Output the [x, y] coordinate of the center of the cell containing the given text.  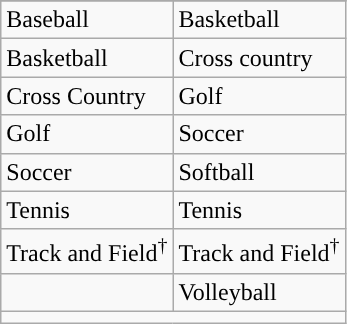
Baseball [87, 20]
Cross Country [87, 96]
Cross country [259, 58]
Softball [259, 172]
Volleyball [259, 293]
